Pinpoint the cell where the given text exists, returning its [X, Y] midpoint coordinate. 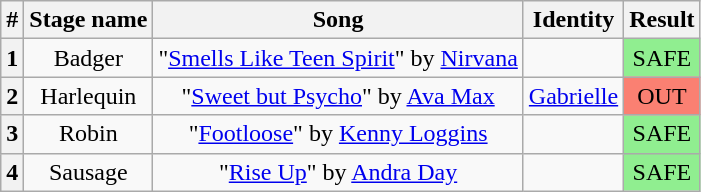
Robin [88, 134]
"Smells Like Teen Spirit" by Nirvana [338, 58]
OUT [662, 96]
Harlequin [88, 96]
2 [12, 96]
4 [12, 172]
Identity [573, 20]
Gabrielle [573, 96]
Stage name [88, 20]
"Footloose" by Kenny Loggins [338, 134]
"Sweet but Psycho" by Ava Max [338, 96]
Song [338, 20]
Result [662, 20]
3 [12, 134]
Badger [88, 58]
Sausage [88, 172]
# [12, 20]
1 [12, 58]
"Rise Up" by Andra Day [338, 172]
